Return [X, Y] of the center of cell containing provided text 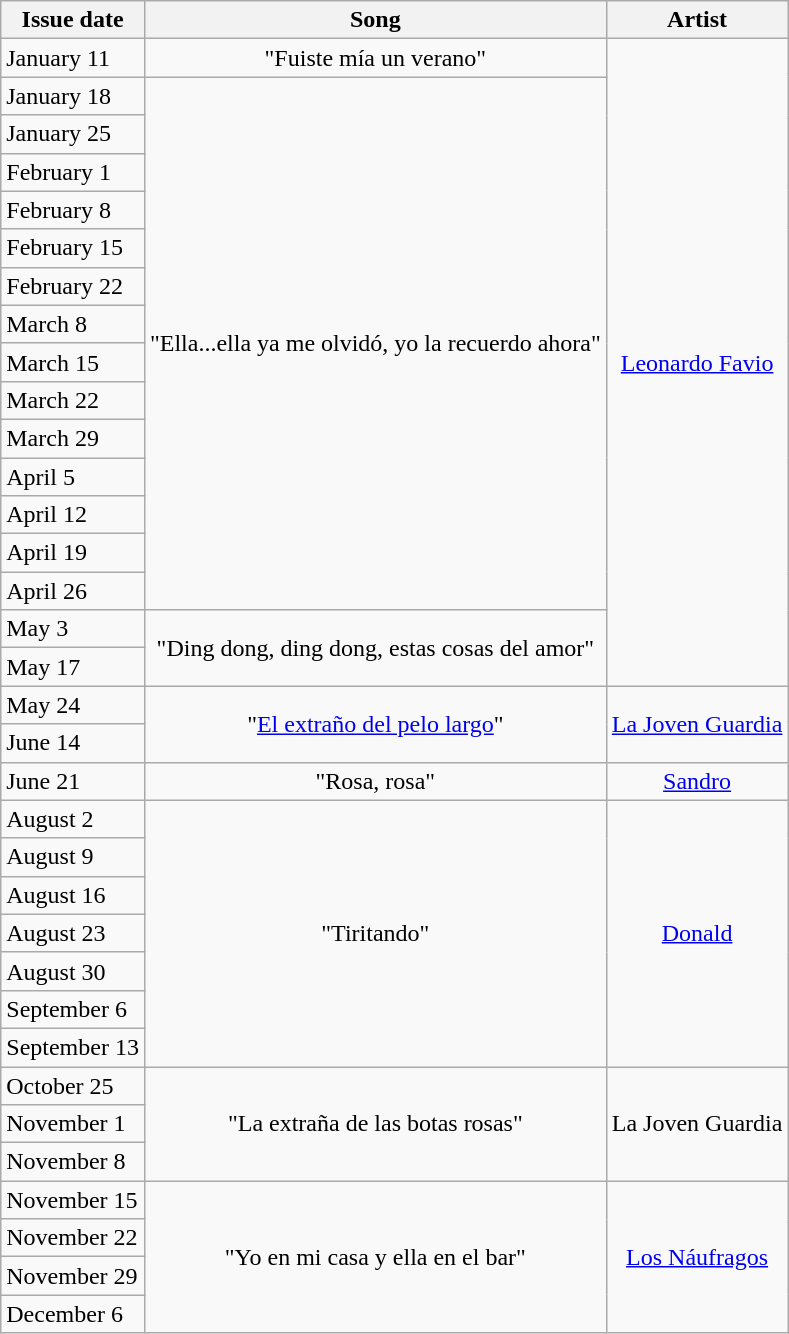
September 6 [73, 1009]
March 22 [73, 400]
"El extraño del pelo largo" [375, 724]
October 25 [73, 1085]
September 13 [73, 1047]
"Tiritando" [375, 933]
"Yo en mi casa y ella en el bar" [375, 1257]
Donald [697, 933]
April 5 [73, 477]
November 29 [73, 1276]
Sandro [697, 781]
November 8 [73, 1162]
"Ding dong, ding dong, estas cosas del amor" [375, 648]
March 8 [73, 324]
June 21 [73, 781]
March 15 [73, 362]
June 14 [73, 743]
August 23 [73, 933]
August 16 [73, 895]
Los Náufragos [697, 1257]
"Fuiste mía un verano" [375, 58]
November 1 [73, 1124]
February 22 [73, 286]
May 17 [73, 667]
December 6 [73, 1314]
August 9 [73, 857]
February 15 [73, 248]
February 1 [73, 172]
"Rosa, rosa" [375, 781]
August 2 [73, 819]
April 26 [73, 591]
April 12 [73, 515]
November 22 [73, 1238]
March 29 [73, 438]
January 11 [73, 58]
January 25 [73, 134]
April 19 [73, 553]
February 8 [73, 210]
"Ella...ella ya me olvidó, yo la recuerdo ahora" [375, 344]
Leonardo Favio [697, 362]
Issue date [73, 20]
May 3 [73, 629]
Artist [697, 20]
August 30 [73, 971]
Song [375, 20]
January 18 [73, 96]
November 15 [73, 1200]
"La extraña de las botas rosas" [375, 1123]
May 24 [73, 705]
